Determine the (x, y) coordinate at the center of the cell enclosing the given text.  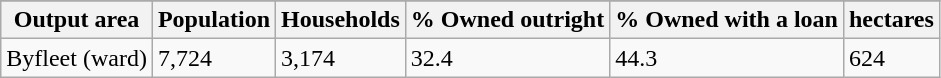
624 (891, 58)
hectares (891, 20)
7,724 (214, 58)
Population (214, 20)
% Owned outright (507, 20)
3,174 (341, 58)
Output area (77, 20)
32.4 (507, 58)
Byfleet (ward) (77, 58)
Households (341, 20)
% Owned with a loan (727, 20)
44.3 (727, 58)
